Output the (x, y) coordinate of the center of the cell containing the given text.  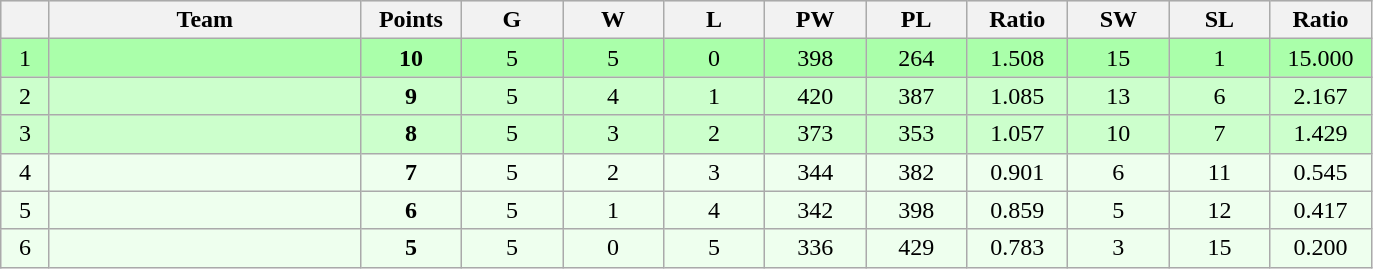
SW (1118, 20)
PW (816, 20)
G (512, 20)
2.167 (1320, 96)
1.429 (1320, 134)
420 (816, 96)
15.000 (1320, 58)
373 (816, 134)
344 (816, 172)
353 (916, 134)
8 (410, 134)
336 (816, 248)
0.545 (1320, 172)
0.783 (1018, 248)
264 (916, 58)
SL (1220, 20)
W (612, 20)
11 (1220, 172)
1.085 (1018, 96)
PL (916, 20)
342 (816, 210)
13 (1118, 96)
0.859 (1018, 210)
9 (410, 96)
Points (410, 20)
12 (1220, 210)
429 (916, 248)
1.508 (1018, 58)
0.901 (1018, 172)
387 (916, 96)
Team (204, 20)
0.200 (1320, 248)
0.417 (1320, 210)
L (714, 20)
1.057 (1018, 134)
382 (916, 172)
